Return [X, Y] of the center of cell containing provided text 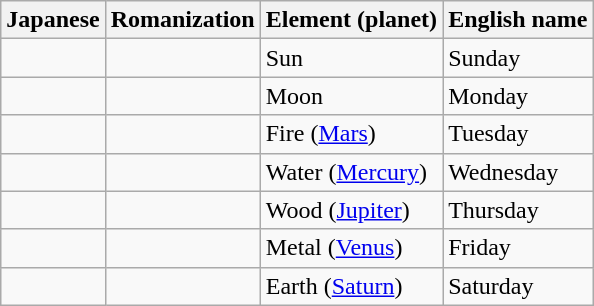
English name [518, 20]
Fire (Mars) [351, 134]
Element (planet) [351, 20]
Sun [351, 58]
Thursday [518, 210]
Wood (Jupiter) [351, 210]
Monday [518, 96]
Romanization [182, 20]
Sunday [518, 58]
Friday [518, 248]
Wednesday [518, 172]
Moon [351, 96]
Metal (Venus) [351, 248]
Saturday [518, 286]
Tuesday [518, 134]
Japanese [53, 20]
Water (Mercury) [351, 172]
Earth (Saturn) [351, 286]
